For the text-containing cell, return its midpoint in [X, Y] coordinate format. 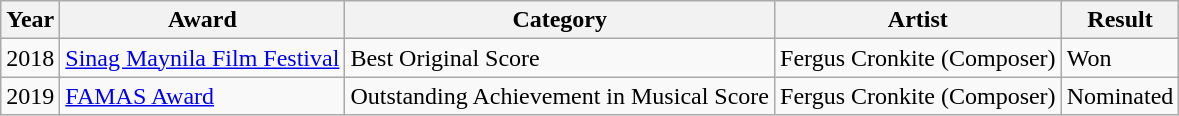
Nominated [1120, 96]
Result [1120, 20]
Won [1120, 58]
Artist [918, 20]
Category [560, 20]
Year [30, 20]
Outstanding Achievement in Musical Score [560, 96]
Sinag Maynila Film Festival [202, 58]
2018 [30, 58]
2019 [30, 96]
Best Original Score [560, 58]
Award [202, 20]
FAMAS Award [202, 96]
